From the cell containing the given text, extract its center point as [x, y] coordinate. 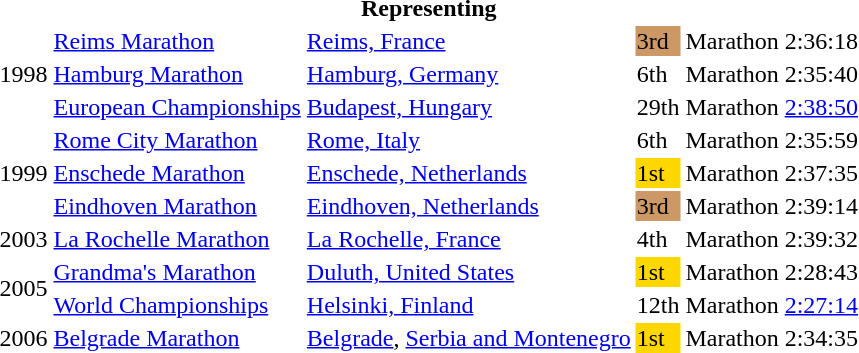
2:35:40 [821, 74]
European Championships [177, 107]
4th [658, 239]
World Championships [177, 305]
Reims Marathon [177, 41]
Hamburg Marathon [177, 74]
Belgrade Marathon [177, 338]
2:35:59 [821, 140]
2:36:18 [821, 41]
2:39:32 [821, 239]
Rome City Marathon [177, 140]
Helsinki, Finland [468, 305]
12th [658, 305]
La Rochelle Marathon [177, 239]
2:39:14 [821, 206]
Reims, France [468, 41]
2:28:43 [821, 272]
Eindhoven Marathon [177, 206]
Eindhoven, Netherlands [468, 206]
Enschede, Netherlands [468, 173]
Hamburg, Germany [468, 74]
Enschede Marathon [177, 173]
Duluth, United States [468, 272]
Grandma's Marathon [177, 272]
2:37:35 [821, 173]
La Rochelle, France [468, 239]
2:38:50 [821, 107]
2:27:14 [821, 305]
Budapest, Hungary [468, 107]
Belgrade, Serbia and Montenegro [468, 338]
Rome, Italy [468, 140]
2:34:35 [821, 338]
29th [658, 107]
